Extract the (x, y) coordinate from the center of the cell holding the provided text.  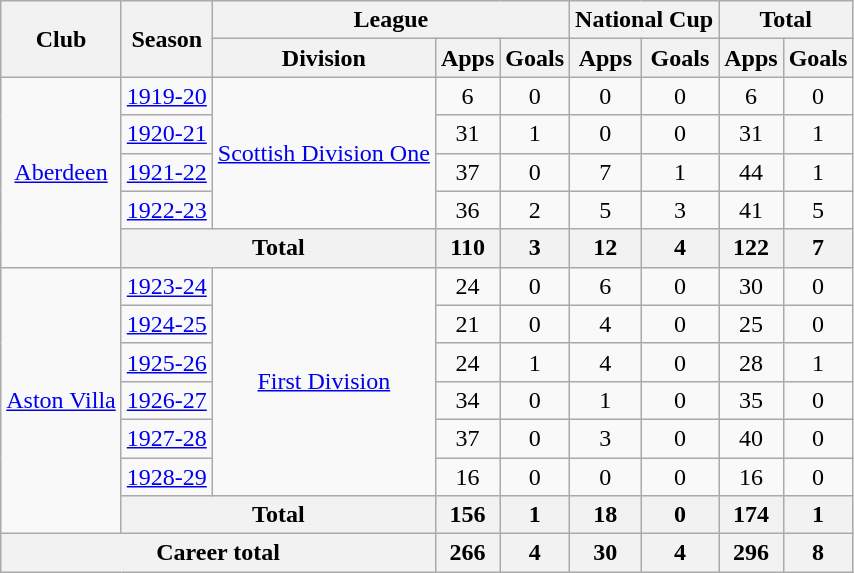
21 (467, 324)
National Cup (644, 20)
122 (751, 248)
36 (467, 210)
Scottish Division One (324, 153)
Club (62, 39)
1926-27 (166, 400)
1920-21 (166, 134)
1928-29 (166, 477)
Aberdeen (62, 172)
35 (751, 400)
1919-20 (166, 96)
174 (751, 515)
1922-23 (166, 210)
28 (751, 362)
First Division (324, 381)
Aston Villa (62, 400)
Division (324, 58)
2 (535, 210)
Career total (218, 553)
1923-24 (166, 286)
8 (818, 553)
1921-22 (166, 172)
110 (467, 248)
1925-26 (166, 362)
25 (751, 324)
34 (467, 400)
40 (751, 438)
41 (751, 210)
266 (467, 553)
1924-25 (166, 324)
1927-28 (166, 438)
12 (606, 248)
156 (467, 515)
Season (166, 39)
18 (606, 515)
League (390, 20)
44 (751, 172)
296 (751, 553)
